Return [X, Y] of the center of cell containing provided text 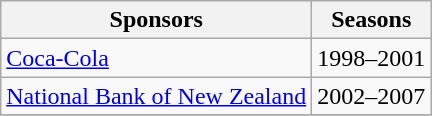
1998–2001 [372, 58]
National Bank of New Zealand [156, 96]
Coca-Cola [156, 58]
Sponsors [156, 20]
Seasons [372, 20]
2002–2007 [372, 96]
